Provide the (X, Y) coordinate of the cell's center where the given text is located.  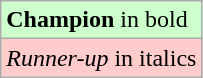
Champion in bold (102, 20)
Runner-up in italics (102, 58)
